Locate the cell with the specified text and output its [X, Y] center coordinate. 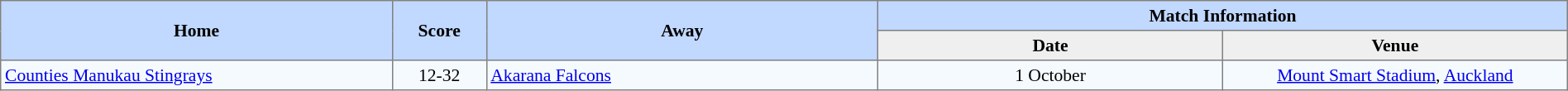
Mount Smart Stadium, Auckland [1394, 75]
12-32 [439, 75]
Score [439, 31]
Counties Manukau Stingrays [197, 75]
1 October [1050, 75]
Home [197, 31]
Away [682, 31]
Venue [1394, 45]
Date [1050, 45]
Akarana Falcons [682, 75]
Match Information [1223, 16]
